Capture the cell that displays the provided text and extract its [x, y] central coordinate. 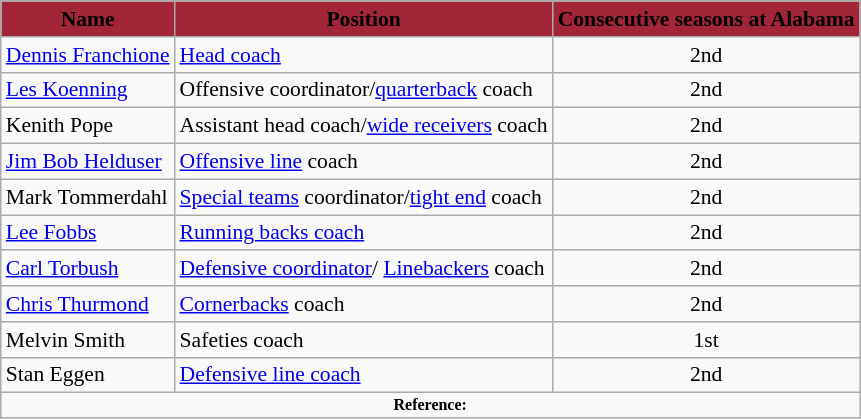
Dennis Franchione [88, 55]
1st [706, 340]
Position [364, 19]
Consecutive seasons at Alabama [706, 19]
Melvin Smith [88, 340]
Jim Bob Helduser [88, 162]
Stan Eggen [88, 375]
Cornerbacks coach [364, 304]
Assistant head coach/wide receivers coach [364, 126]
Head coach [364, 55]
Offensive coordinator/quarterback coach [364, 90]
Special teams coordinator/tight end coach [364, 197]
Les Koenning [88, 90]
Mark Tommerdahl [88, 197]
Chris Thurmond [88, 304]
Safeties coach [364, 340]
Defensive coordinator/ Linebackers coach [364, 269]
Defensive line coach [364, 375]
Reference: [430, 405]
Name [88, 19]
Offensive line coach [364, 162]
Running backs coach [364, 233]
Lee Fobbs [88, 233]
Carl Torbush [88, 269]
Kenith Pope [88, 126]
